Return [X, Y] of the center of cell containing provided text 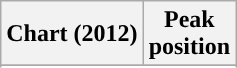
Chart (2012) [72, 34]
Peakposition [189, 34]
